Detect which cell encompasses the target text, then output its [X, Y] center coordinate. 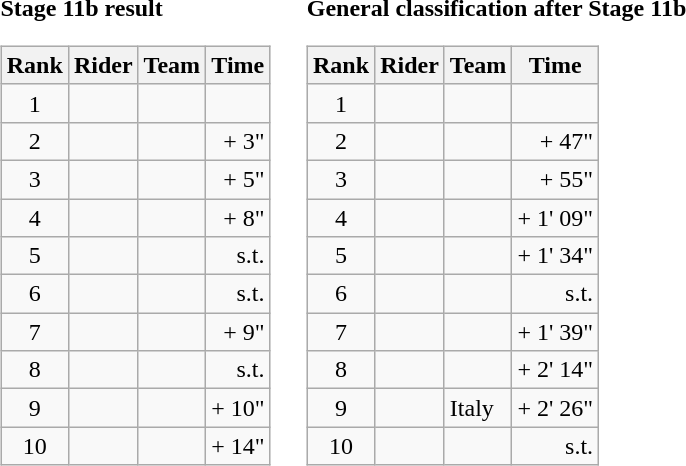
Italy [478, 408]
+ 1' 34" [556, 256]
+ 5" [238, 179]
+ 2' 26" [556, 408]
+ 8" [238, 217]
+ 55" [556, 179]
+ 3" [238, 141]
+ 1' 09" [556, 217]
+ 1' 39" [556, 332]
+ 10" [238, 408]
+ 14" [238, 446]
+ 9" [238, 332]
+ 47" [556, 141]
+ 2' 14" [556, 370]
